For the text-containing cell, return its midpoint in [X, Y] coordinate format. 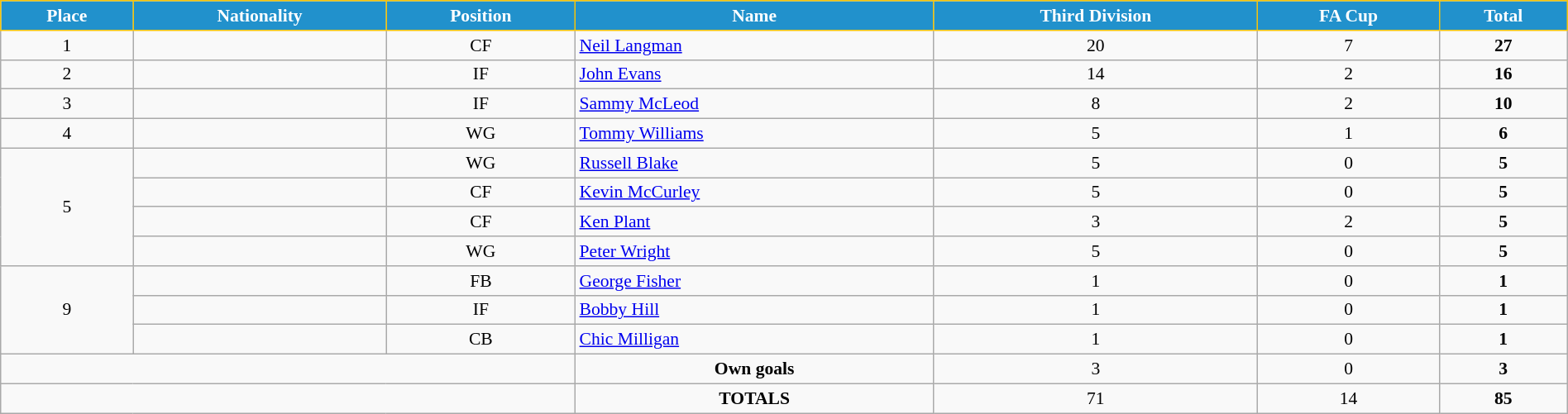
16 [1503, 74]
Position [480, 16]
FA Cup [1348, 16]
Place [67, 16]
John Evans [754, 74]
Kevin McCurley [754, 193]
7 [1348, 45]
FB [480, 281]
Chic Milligan [754, 340]
Bobby Hill [754, 310]
4 [67, 134]
10 [1503, 104]
Nationality [260, 16]
TOTALS [754, 398]
CB [480, 340]
Name [754, 16]
Third Division [1096, 16]
27 [1503, 45]
Peter Wright [754, 251]
Own goals [754, 369]
71 [1096, 398]
Neil Langman [754, 45]
20 [1096, 45]
Russell Blake [754, 163]
8 [1096, 104]
9 [67, 311]
6 [1503, 134]
Total [1503, 16]
George Fisher [754, 281]
Ken Plant [754, 222]
85 [1503, 398]
Sammy McLeod [754, 104]
Tommy Williams [754, 134]
